Return the (x, y) coordinate for the center point of the cell that contains the specified text.  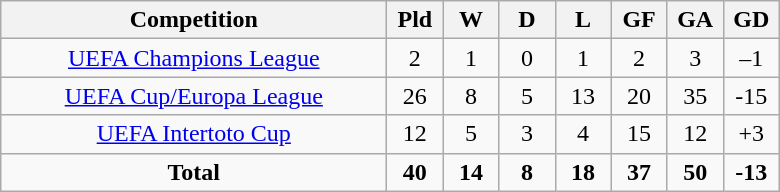
26 (415, 96)
Pld (415, 20)
GA (695, 20)
-13 (751, 172)
Total (194, 172)
–1 (751, 58)
40 (415, 172)
L (583, 20)
UEFA Champions League (194, 58)
20 (639, 96)
+3 (751, 134)
Competition (194, 20)
50 (695, 172)
-15 (751, 96)
0 (527, 58)
D (527, 20)
14 (471, 172)
UEFA Cup/Europa League (194, 96)
GF (639, 20)
W (471, 20)
35 (695, 96)
GD (751, 20)
UEFA Intertoto Cup (194, 134)
13 (583, 96)
15 (639, 134)
4 (583, 134)
37 (639, 172)
18 (583, 172)
